Return [x, y] of the center of cell containing provided text 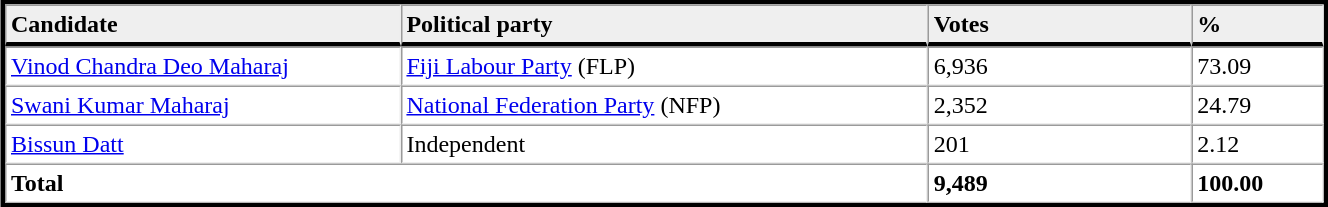
100.00 [1257, 184]
2.12 [1257, 144]
Political party [664, 25]
Candidate [202, 25]
National Federation Party (NFP) [664, 106]
Votes [1060, 25]
% [1257, 25]
9,489 [1060, 184]
Fiji Labour Party (FLP) [664, 66]
2,352 [1060, 106]
Bissun Datt [202, 144]
Vinod Chandra Deo Maharaj [202, 66]
24.79 [1257, 106]
Swani Kumar Maharaj [202, 106]
6,936 [1060, 66]
Total [466, 184]
Independent [664, 144]
201 [1060, 144]
73.09 [1257, 66]
